Locate the cell with the specified text and output its [x, y] center coordinate. 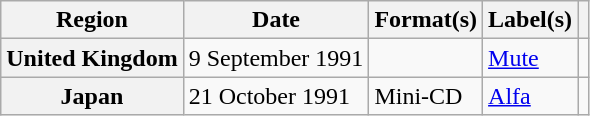
Mini-CD [426, 96]
Label(s) [530, 20]
Alfa [530, 96]
United Kingdom [92, 58]
21 October 1991 [276, 96]
Mute [530, 58]
Region [92, 20]
9 September 1991 [276, 58]
Date [276, 20]
Format(s) [426, 20]
Japan [92, 96]
